Search for the cell housing the specified text and yield its (x, y) center coordinate. 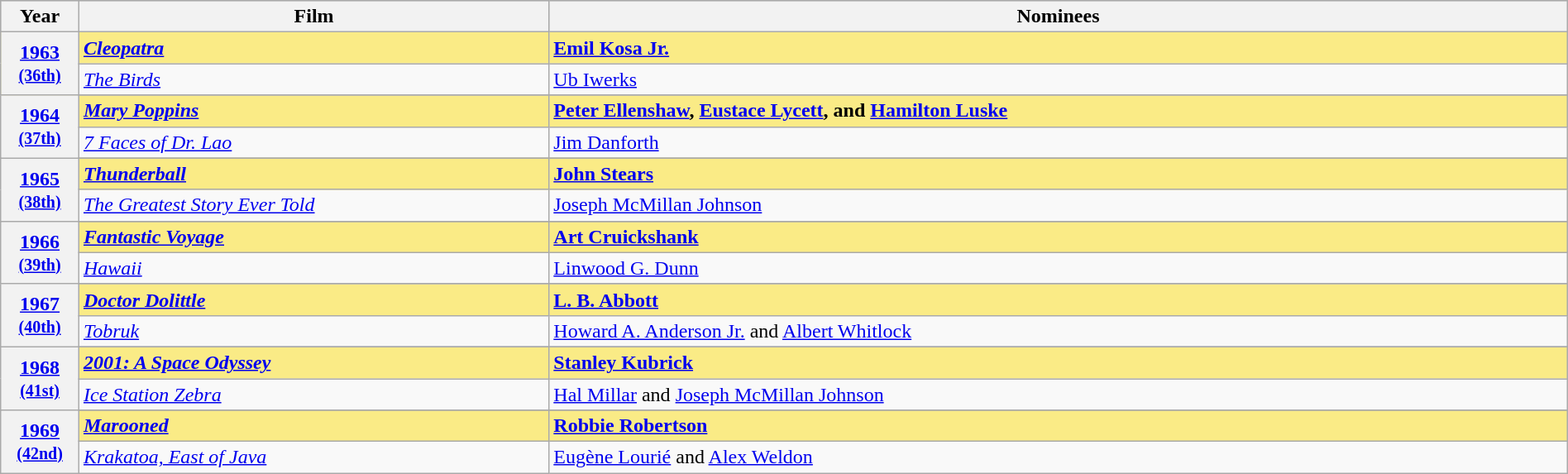
1969(42nd) (40, 442)
1966(39th) (40, 252)
Fantastic Voyage (313, 237)
Film (313, 17)
Tobruk (313, 331)
Linwood G. Dunn (1059, 268)
Emil Kosa Jr. (1059, 48)
7 Faces of Dr. Lao (313, 142)
Art Cruickshank (1059, 237)
Eugène Lourié and Alex Weldon (1059, 457)
Doctor Dolittle (313, 299)
Thunderball (313, 174)
Peter Ellenshaw, Eustace Lycett, and Hamilton Luske (1059, 111)
2001: A Space Odyssey (313, 362)
1967(40th) (40, 315)
John Stears (1059, 174)
Ice Station Zebra (313, 395)
Krakatoa, East of Java (313, 457)
Howard A. Anderson Jr. and Albert Whitlock (1059, 331)
1963(36th) (40, 64)
Cleopatra (313, 48)
Mary Poppins (313, 111)
1965(38th) (40, 189)
Hawaii (313, 268)
Year (40, 17)
Joseph McMillan Johnson (1059, 205)
The Birds (313, 79)
Stanley Kubrick (1059, 362)
Marooned (313, 426)
Ub Iwerks (1059, 79)
The Greatest Story Ever Told (313, 205)
Robbie Robertson (1059, 426)
1968(41st) (40, 378)
Jim Danforth (1059, 142)
1964(37th) (40, 127)
Nominees (1059, 17)
L. B. Abbott (1059, 299)
Hal Millar and Joseph McMillan Johnson (1059, 395)
